Identify which cell holds the provided text, then report its [X, Y] central coordinate. 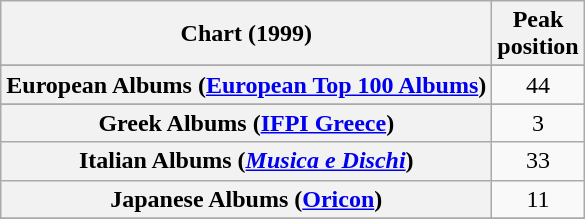
Japanese Albums (Oricon) [246, 199]
11 [538, 199]
Chart (1999) [246, 34]
Italian Albums (Musica e Dischi) [246, 161]
33 [538, 161]
3 [538, 123]
Greek Albums (IFPI Greece) [246, 123]
Peakposition [538, 34]
European Albums (European Top 100 Albums) [246, 85]
44 [538, 85]
